Pinpoint the cell where the given text exists, returning its (x, y) midpoint coordinate. 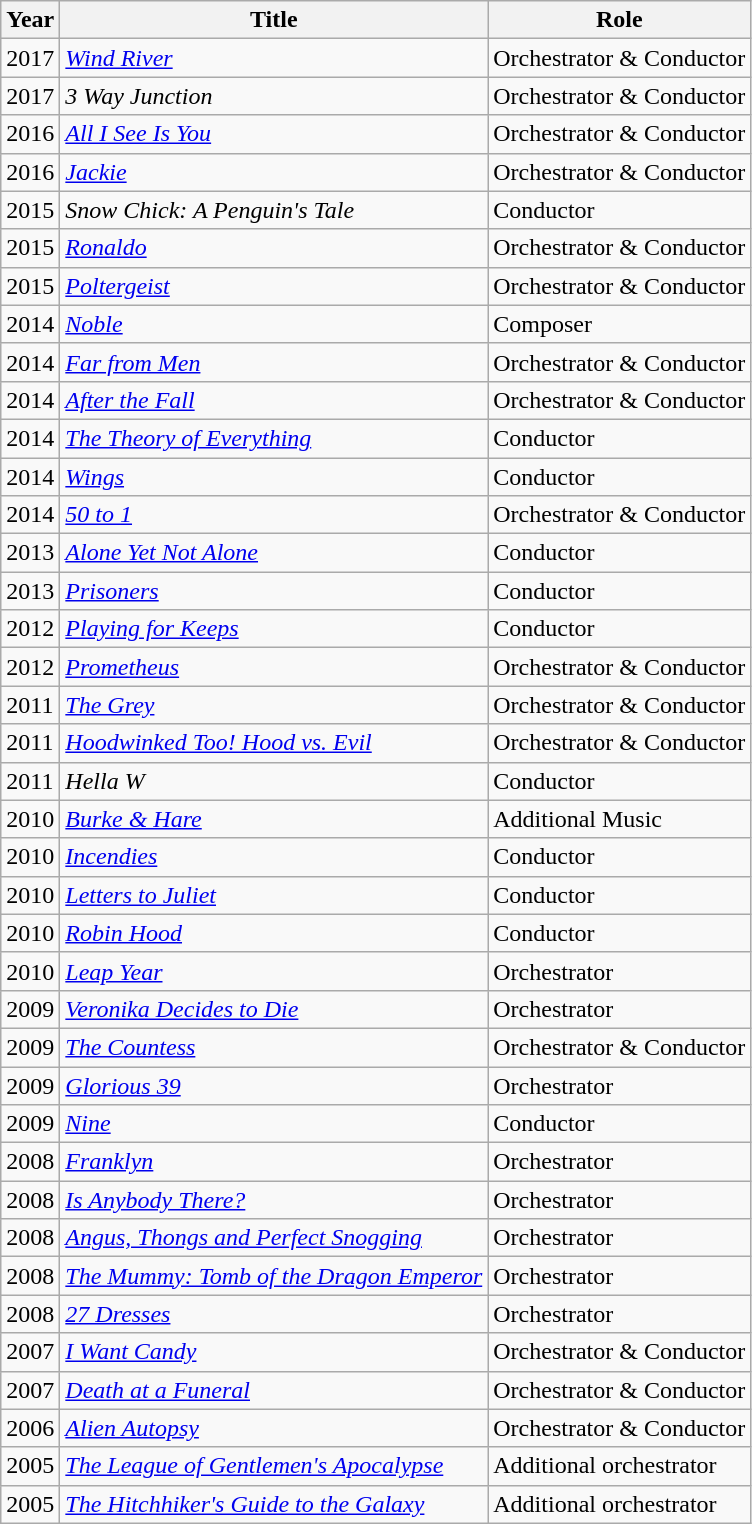
Leap Year (274, 971)
The Mummy: Tomb of the Dragon Emperor (274, 1276)
Is Anybody There? (274, 1200)
Alien Autopsy (274, 1428)
Angus, Thongs and Perfect Snogging (274, 1238)
Jackie (274, 172)
Incendies (274, 857)
Playing for Keeps (274, 629)
Ronaldo (274, 248)
The Grey (274, 705)
Death at a Funeral (274, 1390)
Additional Music (620, 819)
Alone Yet Not Alone (274, 553)
I Want Candy (274, 1352)
The Theory of Everything (274, 438)
Far from Men (274, 362)
Poltergeist (274, 286)
27 Dresses (274, 1314)
After the Fall (274, 400)
Burke & Hare (274, 819)
The Hitchhiker's Guide to the Galaxy (274, 1504)
The Countess (274, 1047)
Nine (274, 1124)
Glorious 39 (274, 1085)
Hoodwinked Too! Hood vs. Evil (274, 743)
3 Way Junction (274, 96)
The League of Gentlemen's Apocalypse (274, 1466)
Robin Hood (274, 933)
50 to 1 (274, 515)
Letters to Juliet (274, 895)
Prometheus (274, 667)
Role (620, 20)
Hella W (274, 781)
Noble (274, 324)
Franklyn (274, 1162)
Prisoners (274, 591)
Veronika Decides to Die (274, 1009)
Title (274, 20)
Wind River (274, 58)
Composer (620, 324)
All I See Is You (274, 134)
Wings (274, 477)
Snow Chick: A Penguin's Tale (274, 210)
Year (30, 20)
2006 (30, 1428)
